Detect which cell encompasses the target text, then output its (x, y) center coordinate. 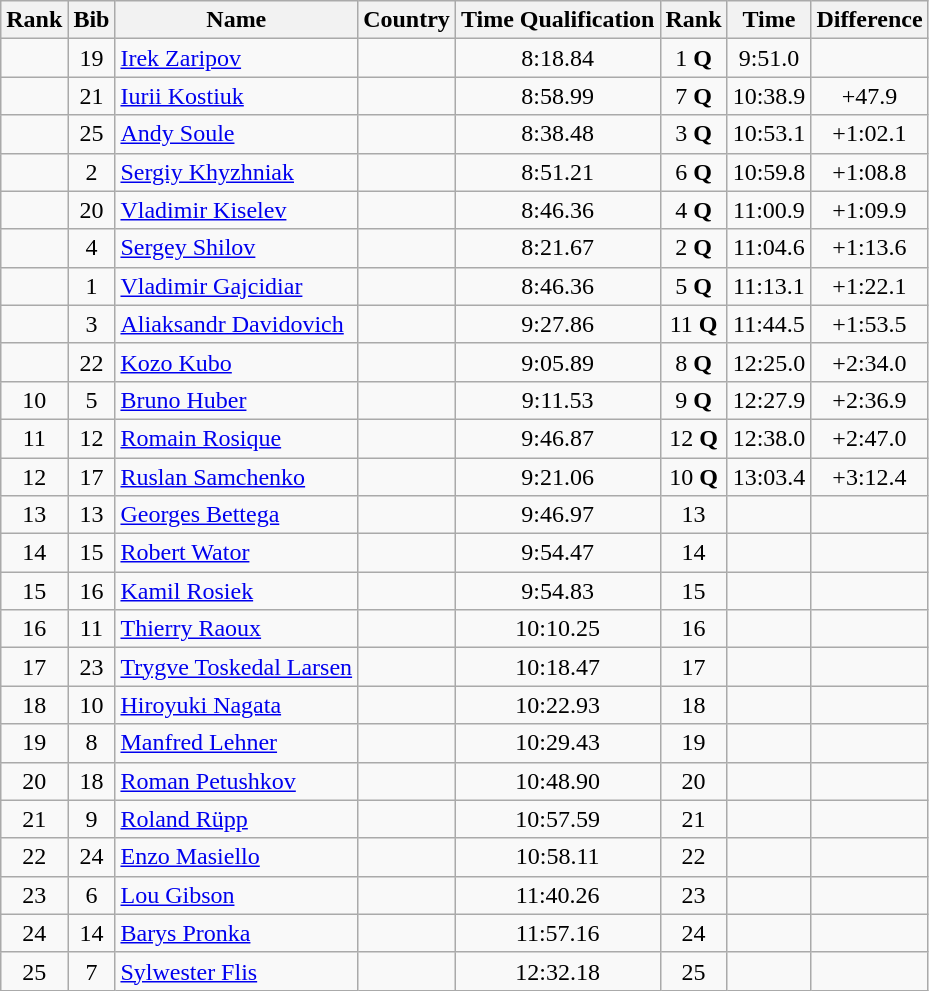
7 Q (694, 96)
9:05.89 (558, 362)
Name (236, 20)
Time (769, 20)
+1:13.6 (870, 248)
Vladimir Kiselev (236, 210)
+1:08.8 (870, 172)
Roman Petushkov (236, 781)
+1:02.1 (870, 134)
1 (92, 286)
+1:22.1 (870, 286)
9:51.0 (769, 58)
Enzo Masiello (236, 857)
Barys Pronka (236, 933)
Aliaksandr Davidovich (236, 324)
7 (92, 971)
Robert Wator (236, 553)
Romain Rosique (236, 438)
+3:12.4 (870, 477)
11:04.6 (769, 248)
Bruno Huber (236, 400)
9 (92, 819)
+1:53.5 (870, 324)
12:32.18 (558, 971)
10:53.1 (769, 134)
9:11.53 (558, 400)
+2:34.0 (870, 362)
8:51.21 (558, 172)
10:22.93 (558, 705)
8:58.99 (558, 96)
6 (92, 895)
5 Q (694, 286)
Hiroyuki Nagata (236, 705)
8:38.48 (558, 134)
8:21.67 (558, 248)
Roland Rüpp (236, 819)
Ruslan Samchenko (236, 477)
1 Q (694, 58)
5 (92, 400)
10:29.43 (558, 743)
Iurii Kostiuk (236, 96)
Sergey Shilov (236, 248)
Georges Bettega (236, 515)
2 Q (694, 248)
8 (92, 743)
Lou Gibson (236, 895)
13:03.4 (769, 477)
+47.9 (870, 96)
10:59.8 (769, 172)
Kamil Rosiek (236, 591)
11 Q (694, 324)
9:46.87 (558, 438)
9:54.47 (558, 553)
+1:09.9 (870, 210)
Sylwester Flis (236, 971)
9:21.06 (558, 477)
8 Q (694, 362)
11:13.1 (769, 286)
4 (92, 248)
Sergiy Khyzhniak (236, 172)
6 Q (694, 172)
11:44.5 (769, 324)
9:27.86 (558, 324)
4 Q (694, 210)
Bib (92, 20)
11:40.26 (558, 895)
3 Q (694, 134)
10:18.47 (558, 667)
10:57.59 (558, 819)
11:00.9 (769, 210)
9 Q (694, 400)
+2:47.0 (870, 438)
12 Q (694, 438)
Thierry Raoux (236, 629)
12:38.0 (769, 438)
10 Q (694, 477)
10:58.11 (558, 857)
Country (407, 20)
9:46.97 (558, 515)
Manfred Lehner (236, 743)
11:57.16 (558, 933)
+2:36.9 (870, 400)
Vladimir Gajcidiar (236, 286)
Kozo Kubo (236, 362)
12:25.0 (769, 362)
8:18.84 (558, 58)
10:10.25 (558, 629)
Andy Soule (236, 134)
Irek Zaripov (236, 58)
Trygve Toskedal Larsen (236, 667)
Time Qualification (558, 20)
12:27.9 (769, 400)
9:54.83 (558, 591)
2 (92, 172)
Difference (870, 20)
10:48.90 (558, 781)
3 (92, 324)
10:38.9 (769, 96)
